Locate the cell with the specified text and output its [x, y] center coordinate. 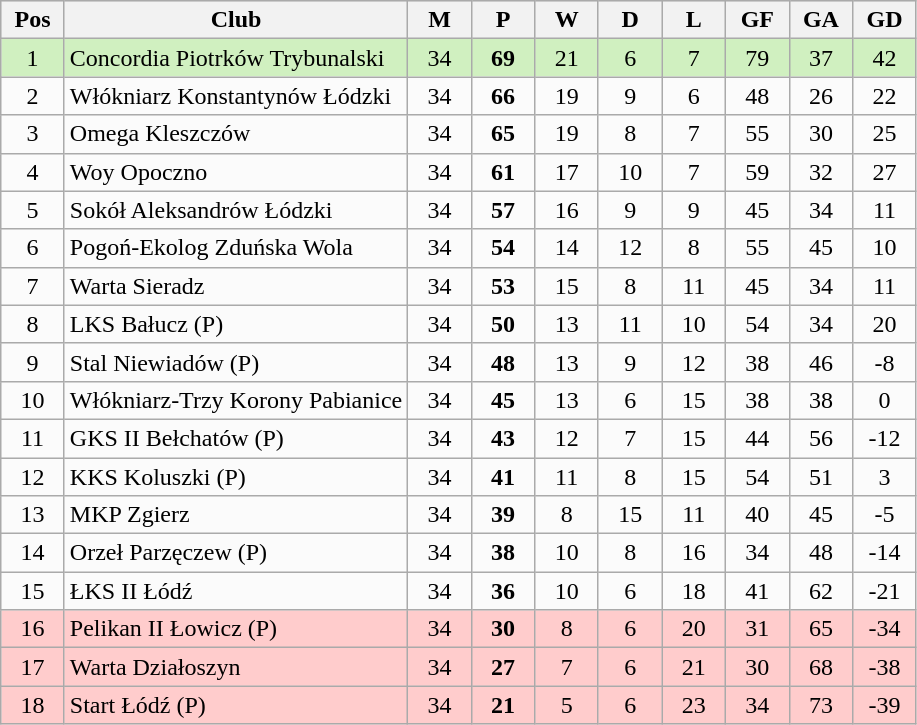
P [503, 20]
Omega Kleszczów [236, 134]
GF [758, 20]
Concordia Piotrków Trybunalski [236, 58]
D [630, 20]
43 [503, 438]
2 [33, 96]
Włókniarz Konstantynów Łódzki [236, 96]
GA [821, 20]
GKS II Bełchatów (P) [236, 438]
-8 [885, 362]
Warta Sieradz [236, 286]
62 [821, 591]
Start Łódź (P) [236, 705]
-38 [885, 667]
-39 [885, 705]
KKS Koluszki (P) [236, 477]
68 [821, 667]
Włókniarz-Trzy Korony Pabianice [236, 400]
51 [821, 477]
Orzeł Parzęczew (P) [236, 553]
Pelikan II Łowicz (P) [236, 629]
Stal Niewiadów (P) [236, 362]
Sokół Aleksandrów Łódzki [236, 210]
LKS Bałucz (P) [236, 324]
22 [885, 96]
59 [758, 172]
1 [33, 58]
W [567, 20]
L [694, 20]
4 [33, 172]
ŁKS II Łódź [236, 591]
M [440, 20]
Pogoń-Ekolog Zduńska Wola [236, 248]
-21 [885, 591]
36 [503, 591]
57 [503, 210]
0 [885, 400]
42 [885, 58]
-34 [885, 629]
66 [503, 96]
GD [885, 20]
79 [758, 58]
50 [503, 324]
61 [503, 172]
46 [821, 362]
Club [236, 20]
26 [821, 96]
Pos [33, 20]
56 [821, 438]
40 [758, 515]
44 [758, 438]
-14 [885, 553]
31 [758, 629]
25 [885, 134]
23 [694, 705]
53 [503, 286]
69 [503, 58]
Woy Opoczno [236, 172]
37 [821, 58]
39 [503, 515]
Warta Działoszyn [236, 667]
-5 [885, 515]
-12 [885, 438]
73 [821, 705]
MKP Zgierz [236, 515]
32 [821, 172]
